For the text-containing cell, return its midpoint in [X, Y] coordinate format. 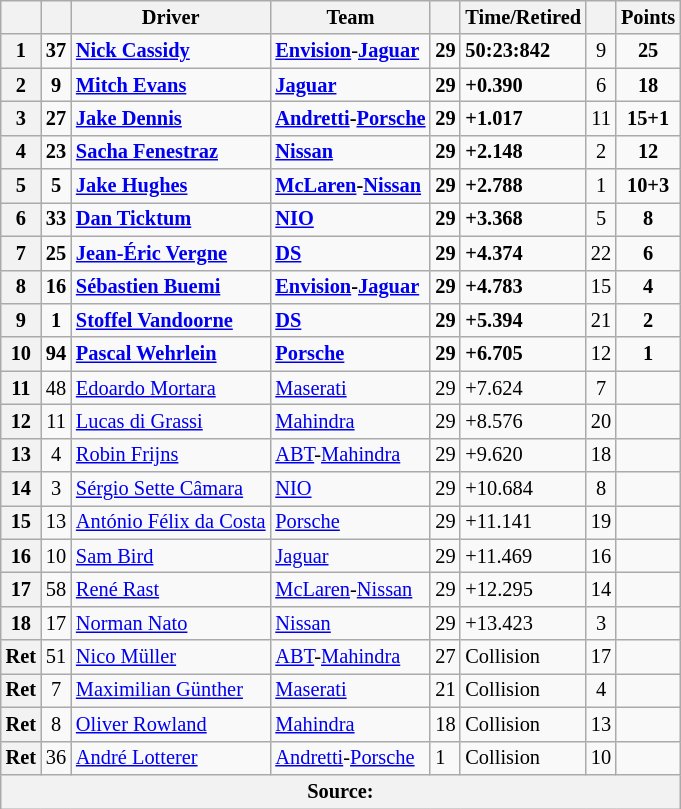
Oliver Rowland [170, 724]
André Lotterer [170, 758]
33 [56, 219]
15+1 [648, 118]
20 [601, 421]
+3.368 [523, 219]
+4.374 [523, 253]
+9.620 [523, 455]
+1.017 [523, 118]
Points [648, 17]
Lucas di Grassi [170, 421]
Source: [340, 791]
Mitch Evans [170, 85]
22 [601, 253]
Robin Frijns [170, 455]
+4.783 [523, 287]
+0.390 [523, 85]
Stoffel Vandoorne [170, 320]
Jake Hughes [170, 186]
+6.705 [523, 354]
58 [56, 589]
Sébastien Buemi [170, 287]
René Rast [170, 589]
+8.576 [523, 421]
Pascal Wehrlein [170, 354]
37 [56, 51]
50:23:842 [523, 51]
Driver [170, 17]
48 [56, 388]
+13.423 [523, 623]
+11.141 [523, 522]
Maximilian Günther [170, 690]
Jake Dennis [170, 118]
Nico Müller [170, 657]
+7.624 [523, 388]
Time/Retired [523, 17]
+12.295 [523, 589]
Nick Cassidy [170, 51]
+11.469 [523, 556]
+5.394 [523, 320]
+2.148 [523, 152]
Norman Nato [170, 623]
+2.788 [523, 186]
Sam Bird [170, 556]
Sérgio Sette Câmara [170, 489]
Sacha Fenestraz [170, 152]
Jean-Éric Vergne [170, 253]
19 [601, 522]
23 [56, 152]
94 [56, 354]
Edoardo Mortara [170, 388]
Team [350, 17]
+10.684 [523, 489]
36 [56, 758]
51 [56, 657]
10+3 [648, 186]
Dan Ticktum [170, 219]
António Félix da Costa [170, 522]
